Return (x, y) of the center of cell containing provided text 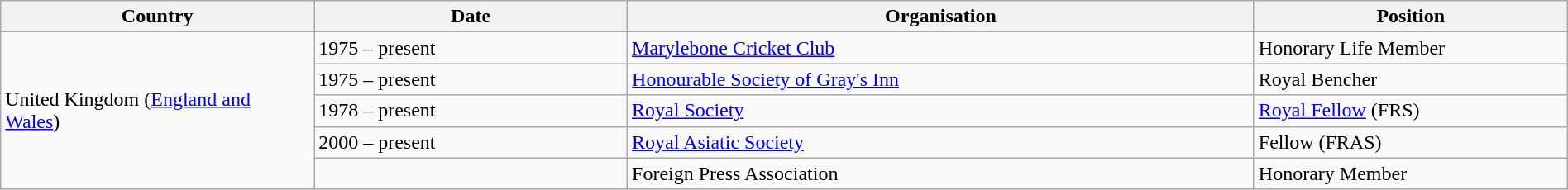
Fellow (FRAS) (1411, 142)
Honourable Society of Gray's Inn (941, 79)
Country (157, 17)
1978 – present (471, 111)
Honorary Member (1411, 173)
Position (1411, 17)
Royal Society (941, 111)
Marylebone Cricket Club (941, 48)
Organisation (941, 17)
United Kingdom (England and Wales) (157, 111)
Royal Fellow (FRS) (1411, 111)
2000 – present (471, 142)
Royal Asiatic Society (941, 142)
Honorary Life Member (1411, 48)
Foreign Press Association (941, 173)
Royal Bencher (1411, 79)
Date (471, 17)
